From the cell containing the given text, extract its center point as (X, Y) coordinate. 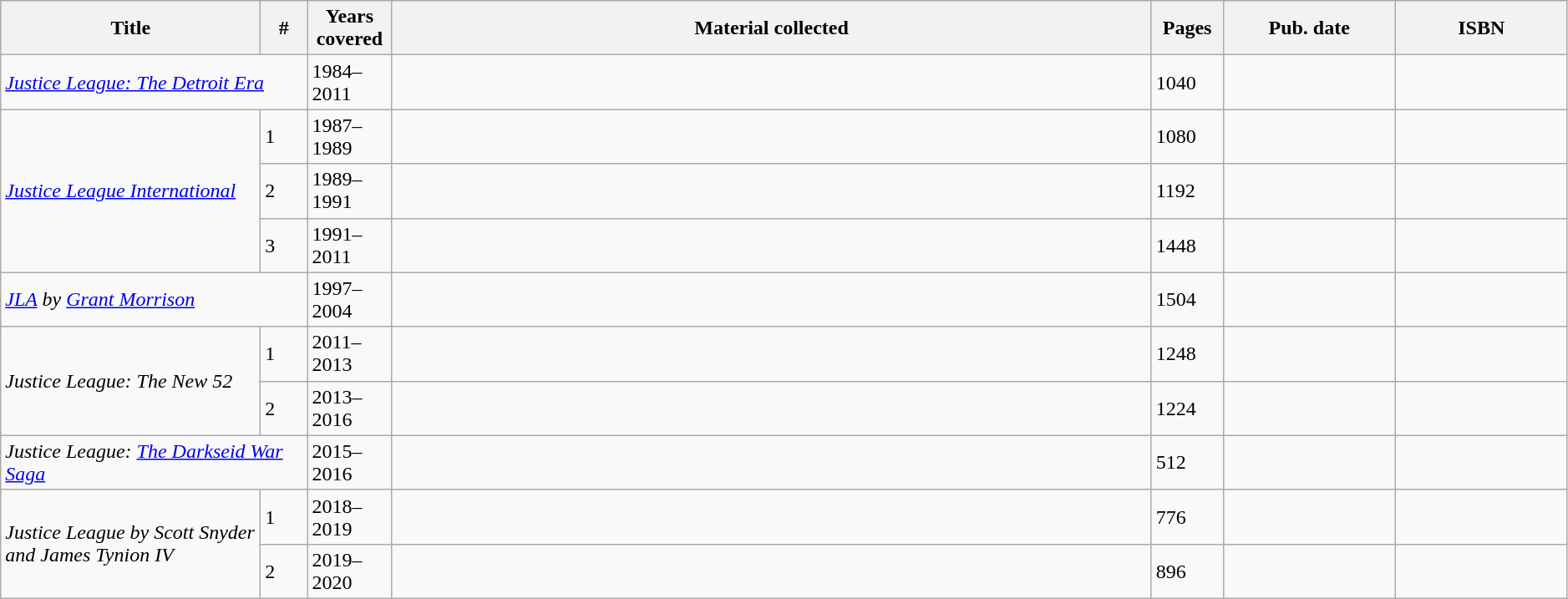
2015–2016 (349, 463)
2013–2016 (349, 408)
776 (1187, 516)
# (284, 28)
1040 (1187, 82)
ISBN (1481, 28)
2019–2020 (349, 571)
Pages (1187, 28)
1504 (1187, 299)
1248 (1187, 354)
1224 (1187, 408)
Justice League: The Detroit Era (154, 82)
1448 (1187, 246)
1991–2011 (349, 246)
Justice League: The Darkseid War Saga (154, 463)
Justice League International (130, 190)
Years covered (349, 28)
1192 (1187, 190)
1984–2011 (349, 82)
896 (1187, 571)
512 (1187, 463)
JLA by Grant Morrison (154, 299)
2018–2019 (349, 516)
1987–1989 (349, 137)
Pub. date (1309, 28)
1989–1991 (349, 190)
Title (130, 28)
Material collected (772, 28)
Justice League by Scott Snyder and James Tynion IV (130, 544)
2011–2013 (349, 354)
1080 (1187, 137)
3 (284, 246)
Justice League: The New 52 (130, 381)
1997–2004 (349, 299)
